Extract the (X, Y) coordinate from the center of the cell holding the provided text.  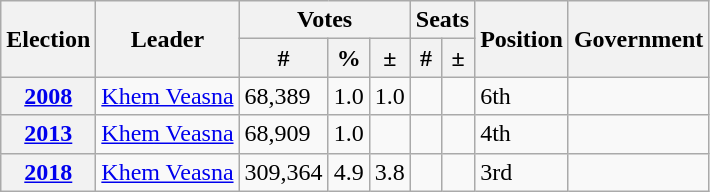
Election (48, 39)
4.9 (348, 172)
3rd (522, 172)
68,389 (284, 96)
309,364 (284, 172)
4th (522, 134)
Leader (168, 39)
3.8 (390, 172)
% (348, 58)
2013 (48, 134)
6th (522, 96)
2018 (48, 172)
68,909 (284, 134)
Seats (442, 20)
Votes (324, 20)
2008 (48, 96)
Government (638, 39)
Position (522, 39)
